Return the (x, y) coordinate for the center point of the cell that contains the specified text.  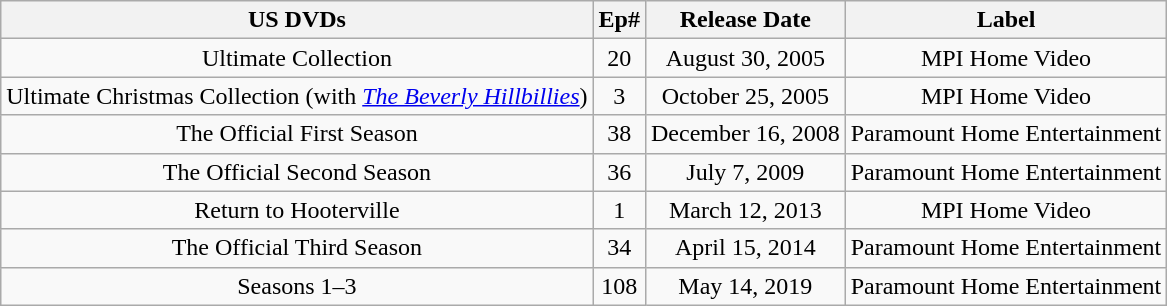
The Official Third Season (297, 248)
20 (619, 58)
US DVDs (297, 20)
April 15, 2014 (745, 248)
March 12, 2013 (745, 210)
Ep# (619, 20)
38 (619, 134)
Release Date (745, 20)
The Official Second Season (297, 172)
December 16, 2008 (745, 134)
July 7, 2009 (745, 172)
Return to Hooterville (297, 210)
Ultimate Collection (297, 58)
Label (1006, 20)
34 (619, 248)
May 14, 2019 (745, 286)
1 (619, 210)
Seasons 1–3 (297, 286)
3 (619, 96)
October 25, 2005 (745, 96)
108 (619, 286)
Ultimate Christmas Collection (with The Beverly Hillbillies) (297, 96)
August 30, 2005 (745, 58)
The Official First Season (297, 134)
36 (619, 172)
